Identify which cell holds the provided text, then report its [x, y] central coordinate. 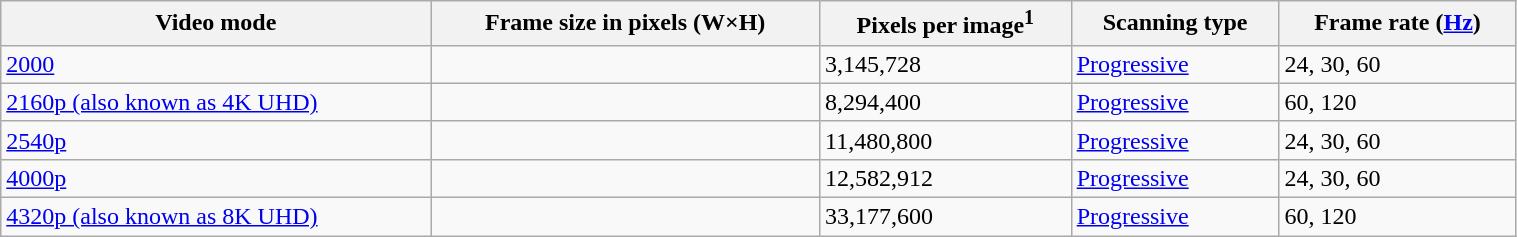
Frame rate (Hz) [1398, 24]
Video mode [216, 24]
Frame size in pixels (W×H) [626, 24]
Pixels per image1 [946, 24]
3,145,728 [946, 64]
11,480,800 [946, 140]
8,294,400 [946, 102]
12,582,912 [946, 178]
Scanning type [1175, 24]
4320p (also known as 8K UHD) [216, 217]
2160p (also known as 4K UHD) [216, 102]
33,177,600 [946, 217]
4000p [216, 178]
2000 [216, 64]
2540p [216, 140]
